For the text-containing cell, return its midpoint in (x, y) coordinate format. 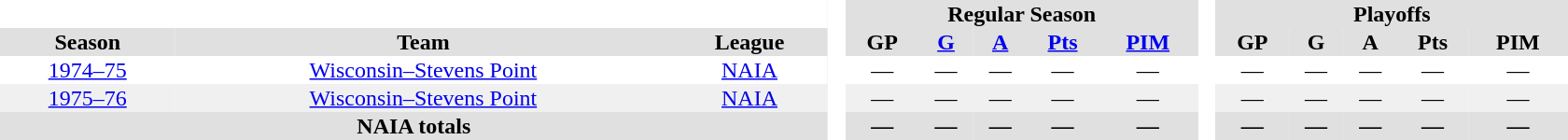
Regular Season (1021, 14)
NAIA totals (414, 126)
1975–76 (88, 98)
Season (88, 42)
League (749, 42)
1974–75 (88, 70)
Team (424, 42)
Playoffs (1393, 14)
